Return the [x, y] coordinate for the center point of the cell that contains the specified text.  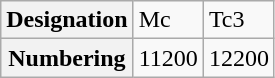
12200 [238, 58]
Tc3 [238, 20]
11200 [168, 58]
Designation [67, 20]
Mc [168, 20]
Numbering [67, 58]
